Detect which cell encompasses the target text, then output its [X, Y] center coordinate. 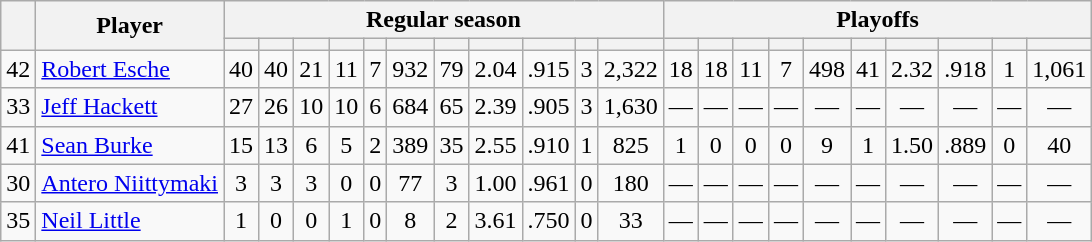
498 [826, 69]
Player [130, 26]
5 [346, 145]
30 [18, 183]
15 [242, 145]
9 [826, 145]
21 [312, 69]
1,630 [630, 107]
8 [410, 221]
2,322 [630, 69]
65 [452, 107]
26 [276, 107]
.905 [548, 107]
Robert Esche [130, 69]
1.50 [912, 145]
.918 [966, 69]
Jeff Hackett [130, 107]
.750 [548, 221]
180 [630, 183]
825 [630, 145]
Sean Burke [130, 145]
77 [410, 183]
1.00 [496, 183]
3.61 [496, 221]
2.55 [496, 145]
2.32 [912, 69]
1,061 [1060, 69]
13 [276, 145]
684 [410, 107]
389 [410, 145]
79 [452, 69]
.889 [966, 145]
Antero Niittymaki [130, 183]
Neil Little [130, 221]
.915 [548, 69]
932 [410, 69]
2.39 [496, 107]
42 [18, 69]
.910 [548, 145]
27 [242, 107]
Playoffs [878, 20]
.961 [548, 183]
Regular season [444, 20]
2.04 [496, 69]
